Detect which cell encompasses the target text, then output its [X, Y] center coordinate. 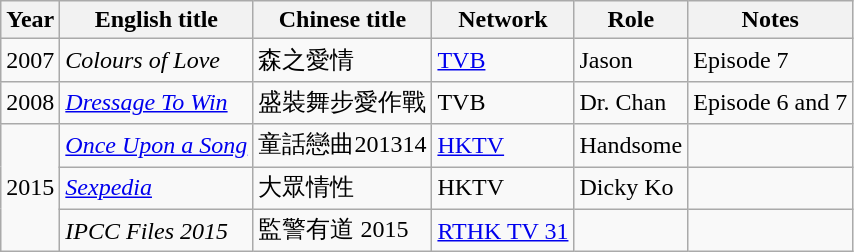
English title [156, 20]
Network [503, 20]
Handsome [631, 146]
IPCC Files 2015 [156, 230]
2008 [30, 102]
大眾情性 [342, 188]
盛裝舞步愛作戰 [342, 102]
RTHK TV 31 [503, 230]
Role [631, 20]
2015 [30, 188]
2007 [30, 60]
Jason [631, 60]
Dr. Chan [631, 102]
Dicky Ko [631, 188]
Year [30, 20]
Episode 7 [770, 60]
Dressage To Win [156, 102]
監警有道 2015 [342, 230]
Once Upon a Song [156, 146]
Colours of Love [156, 60]
森之愛情 [342, 60]
Episode 6 and 7 [770, 102]
Sexpedia [156, 188]
Notes [770, 20]
童話戀曲201314 [342, 146]
Chinese title [342, 20]
